Capture the cell that displays the provided text and extract its (X, Y) central coordinate. 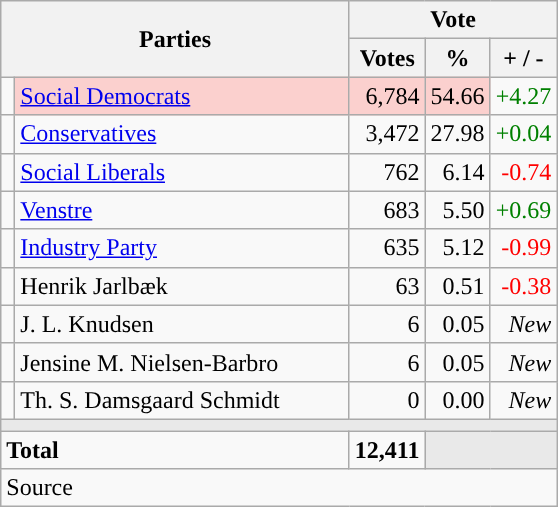
Henrik Jarlbæk (182, 286)
+ / - (524, 58)
63 (387, 286)
Total (176, 449)
0.00 (458, 400)
+0.04 (524, 134)
12,411 (387, 449)
-0.99 (524, 248)
Industry Party (182, 248)
3,472 (387, 134)
+0.69 (524, 210)
J. L. Knudsen (182, 324)
Source (279, 488)
5.12 (458, 248)
Venstre (182, 210)
Conservatives (182, 134)
Votes (387, 58)
-0.74 (524, 172)
Social Liberals (182, 172)
5.50 (458, 210)
635 (387, 248)
Parties (176, 39)
683 (387, 210)
762 (387, 172)
Th. S. Damsgaard Schmidt (182, 400)
% (458, 58)
Jensine M. Nielsen-Barbro (182, 362)
27.98 (458, 134)
-0.38 (524, 286)
6,784 (387, 96)
Vote (452, 20)
Social Democrats (182, 96)
0 (387, 400)
0.51 (458, 286)
6.14 (458, 172)
54.66 (458, 96)
+4.27 (524, 96)
